For the text-containing cell, return its midpoint in (X, Y) coordinate format. 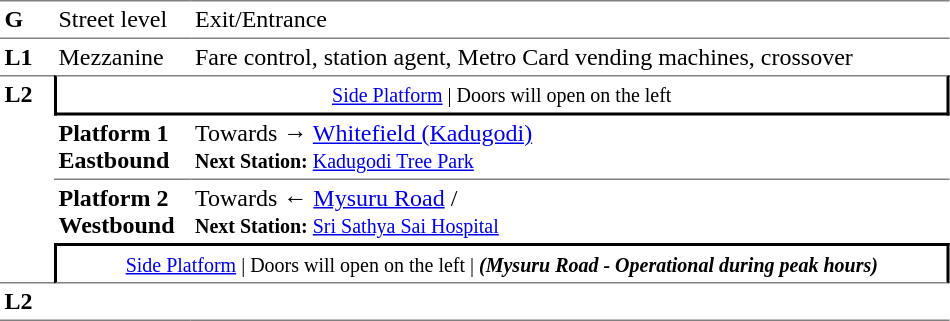
Platform 2 Westbound (122, 212)
Towards ← Mysuru Road / Next Station: Sri Sathya Sai Hospital (570, 212)
Platform 1Eastbound (122, 148)
G (27, 20)
Side Platform | Doors will open on the left | (Mysuru Road - Operational during peak hours) (502, 263)
Exit/Entrance (570, 20)
Towards → Whitefield (Kadugodi)Next Station: Kadugodi Tree Park (570, 148)
Side Platform | Doors will open on the left (502, 95)
L1 (27, 57)
Fare control, station agent, Metro Card vending machines, crossover (570, 57)
L2 (27, 179)
Street level (122, 20)
Mezzanine (122, 57)
